Search for the cell housing the specified text and yield its (X, Y) center coordinate. 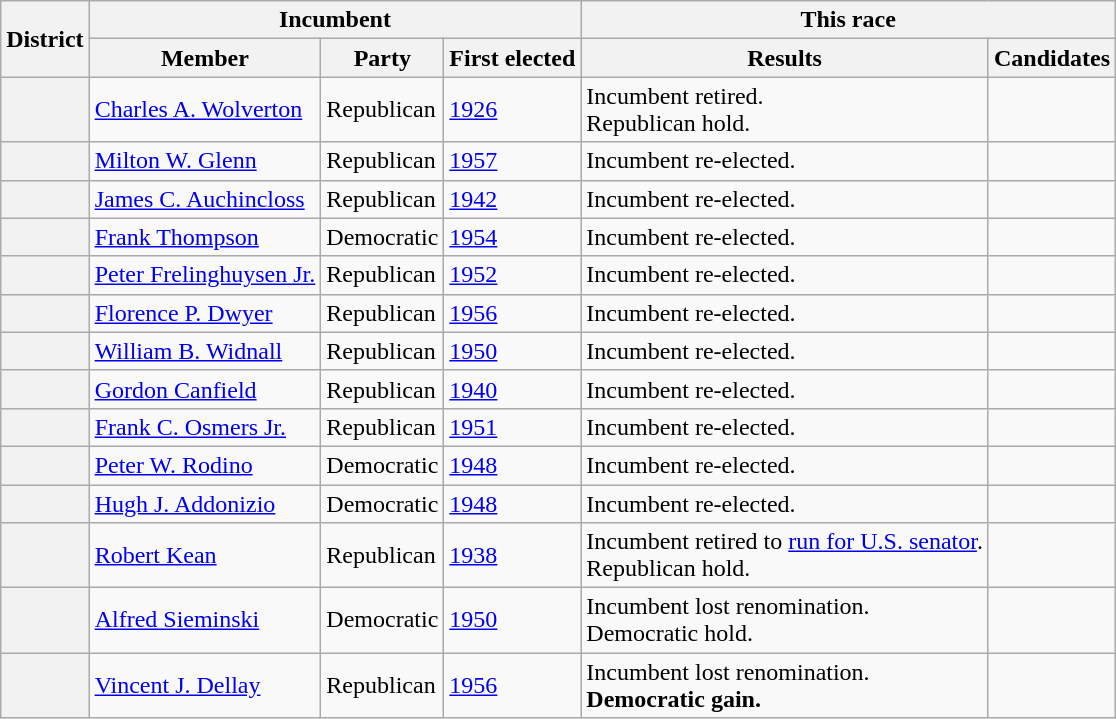
Member (205, 58)
Alfred Sieminski (205, 620)
Incumbent retired.Republican hold. (785, 110)
Frank Thompson (205, 237)
1952 (512, 275)
District (45, 39)
Charles A. Wolverton (205, 110)
1951 (512, 427)
1926 (512, 110)
1954 (512, 237)
Robert Kean (205, 556)
Hugh J. Addonizio (205, 503)
Candidates (1052, 58)
Peter W. Rodino (205, 465)
1942 (512, 199)
Results (785, 58)
Peter Frelinghuysen Jr. (205, 275)
Vincent J. Dellay (205, 686)
1957 (512, 161)
Gordon Canfield (205, 389)
Milton W. Glenn (205, 161)
Incumbent (335, 20)
1938 (512, 556)
First elected (512, 58)
1940 (512, 389)
Florence P. Dwyer (205, 313)
This race (848, 20)
Incumbent retired to run for U.S. senator.Republican hold. (785, 556)
William B. Widnall (205, 351)
Incumbent lost renomination.Democratic gain. (785, 686)
James C. Auchincloss (205, 199)
Incumbent lost renomination.Democratic hold. (785, 620)
Party (382, 58)
Frank C. Osmers Jr. (205, 427)
